Scan for the cell matching the given text and deliver its [x, y] coordinate at center. 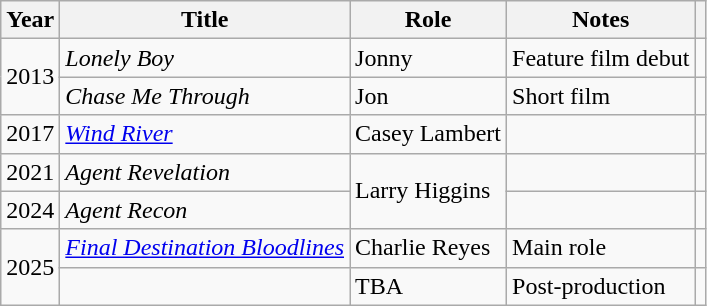
Final Destination Bloodlines [205, 248]
Short film [601, 96]
Feature film debut [601, 58]
TBA [428, 286]
Chase Me Through [205, 96]
Casey Lambert [428, 134]
2017 [30, 134]
Agent Revelation [205, 172]
Larry Higgins [428, 191]
Notes [601, 20]
Agent Recon [205, 210]
Title [205, 20]
2024 [30, 210]
2025 [30, 267]
Lonely Boy [205, 58]
Role [428, 20]
2021 [30, 172]
2013 [30, 77]
Charlie Reyes [428, 248]
Post-production [601, 286]
Main role [601, 248]
Jon [428, 96]
Wind River [205, 134]
Year [30, 20]
Jonny [428, 58]
